Detect which cell encompasses the target text, then output its [x, y] center coordinate. 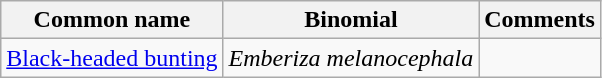
Common name [112, 20]
Comments [540, 20]
Black-headed bunting [112, 58]
Emberiza melanocephala [351, 58]
Binomial [351, 20]
